Output the [x, y] coordinate of the center of the cell containing the given text.  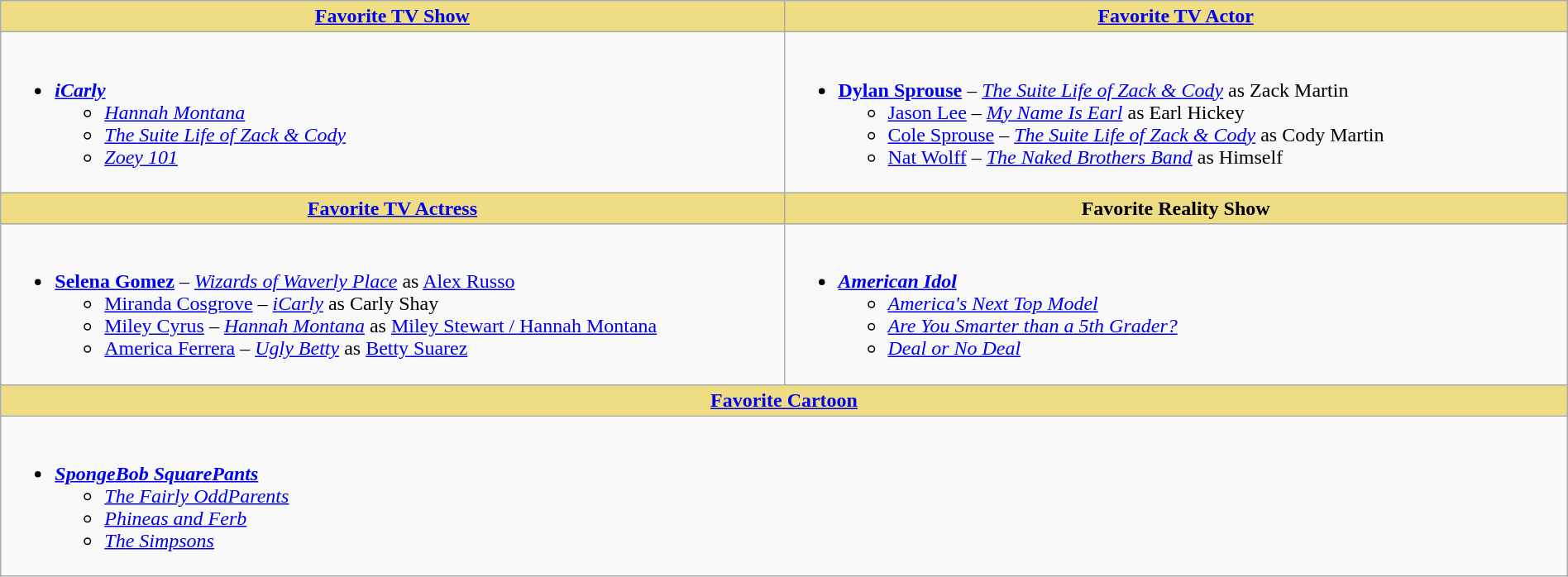
Favorite TV Actor [1176, 17]
Favorite TV Actress [392, 208]
American IdolAmerica's Next Top ModelAre You Smarter than a 5th Grader?Deal or No Deal [1176, 304]
SpongeBob SquarePantsThe Fairly OddParentsPhineas and FerbThe Simpsons [784, 496]
Favorite TV Show [392, 17]
Favorite Cartoon [784, 400]
Favorite Reality Show [1176, 208]
iCarlyHannah MontanaThe Suite Life of Zack & CodyZoey 101 [392, 112]
